Return [X, Y] of the center of cell containing provided text 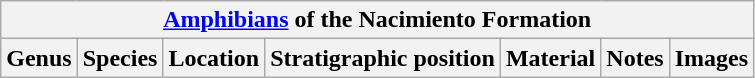
Notes [635, 58]
Genus [39, 58]
Material [550, 58]
Images [711, 58]
Species [120, 58]
Location [214, 58]
Amphibians of the Nacimiento Formation [378, 20]
Stratigraphic position [383, 58]
